Extract the (X, Y) coordinate from the center of the cell holding the provided text.  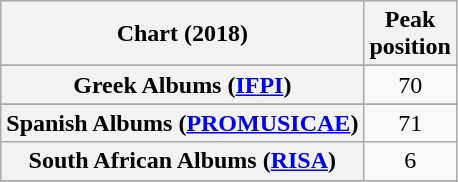
Spanish Albums (PROMUSICAE) (182, 123)
South African Albums (RISA) (182, 161)
Peak position (410, 34)
Greek Albums (IFPI) (182, 85)
70 (410, 85)
6 (410, 161)
71 (410, 123)
Chart (2018) (182, 34)
